Capture the cell that displays the provided text and extract its (X, Y) central coordinate. 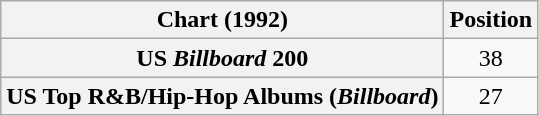
US Billboard 200 (222, 58)
US Top R&B/Hip-Hop Albums (Billboard) (222, 96)
Chart (1992) (222, 20)
38 (491, 58)
Position (491, 20)
27 (491, 96)
